Output the (X, Y) coordinate of the center of the cell containing the given text.  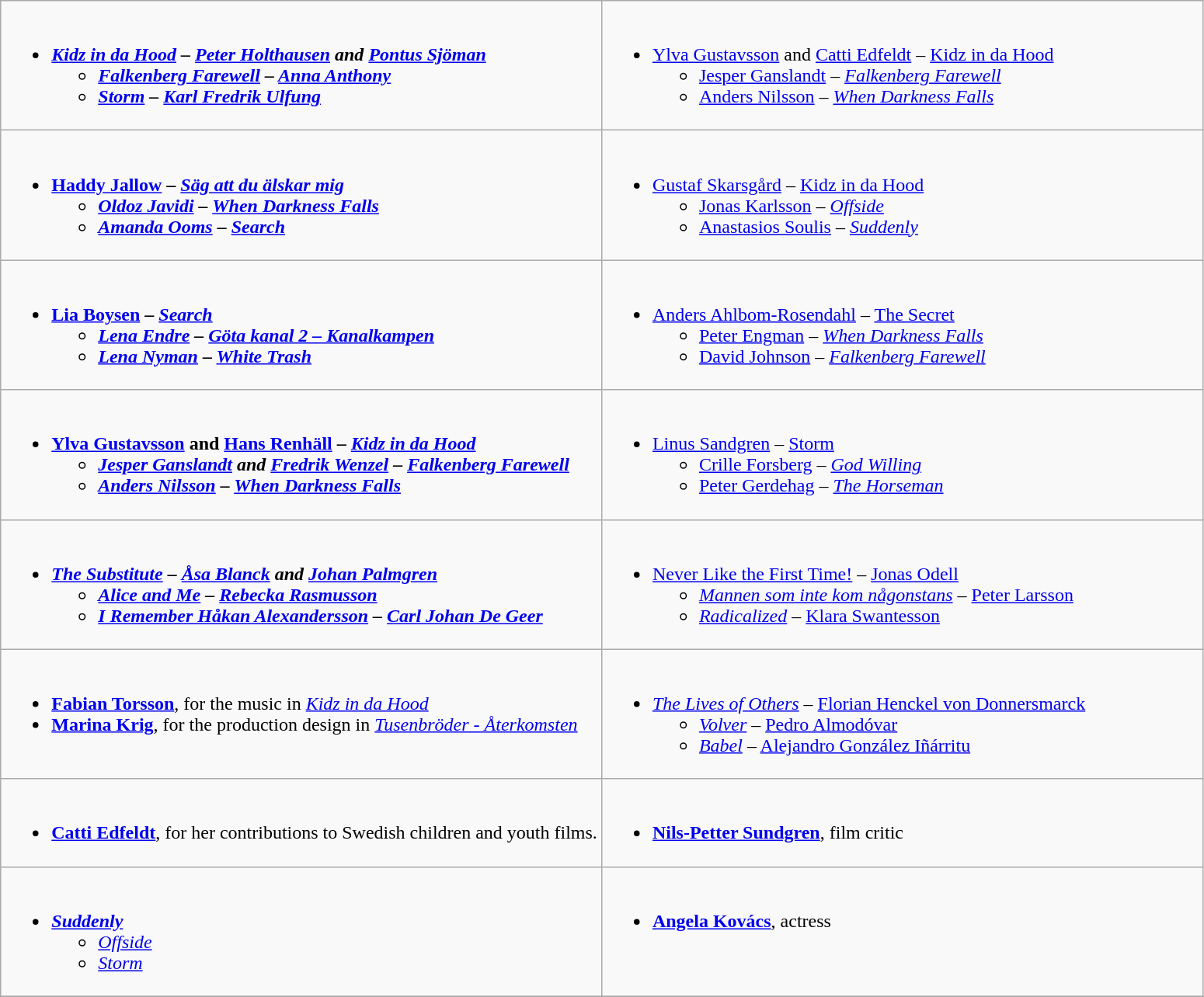
Kidz in da Hood – Peter Holthausen and Pontus SjömanFalkenberg Farewell – Anna AnthonyStorm – Karl Fredrik Ulfung (301, 65)
Nils-Petter Sundgren, film critic (902, 823)
Catti Edfeldt, for her contributions to Swedish children and youth films. (301, 823)
Fabian Torsson, for the music in Kidz in da HoodMarina Krig, for the production design in Tusenbröder - Återkomsten (301, 714)
Linus Sandgren – StormCrille Forsberg – God WillingPeter Gerdehag – The Horseman (902, 455)
Anders Ahlbom-Rosendahl – The SecretPeter Engman – When Darkness FallsDavid Johnson – Falkenberg Farewell (902, 325)
Ylva Gustavsson and Hans Renhäll – Kidz in da HoodJesper Ganslandt and Fredrik Wenzel – Falkenberg FarewellAnders Nilsson – When Darkness Falls (301, 455)
Angela Kovács, actress (902, 932)
Lia Boysen – SearchLena Endre – Göta kanal 2 – KanalkampenLena Nyman – White Trash (301, 325)
Ylva Gustavsson and Catti Edfeldt – Kidz in da HoodJesper Ganslandt – Falkenberg FarewellAnders Nilsson – When Darkness Falls (902, 65)
Gustaf Skarsgård – Kidz in da HoodJonas Karlsson – OffsideAnastasios Soulis – Suddenly (902, 196)
The Lives of Others – Florian Henckel von Donnersmarck Volver – Pedro Almodóvar Babel – Alejandro González Iñárritu (902, 714)
The Substitute – Åsa Blanck and Johan PalmgrenAlice and Me – Rebecka RasmussonI Remember Håkan Alexandersson – Carl Johan De Geer (301, 584)
SuddenlyOffsideStorm (301, 932)
Never Like the First Time! – Jonas OdellMannen som inte kom någonstans – Peter LarssonRadicalized – Klara Swantesson (902, 584)
Haddy Jallow – Säg att du älskar migOldoz Javidi – When Darkness FallsAmanda Ooms – Search (301, 196)
